Locate the cell with the specified text and output its (X, Y) center coordinate. 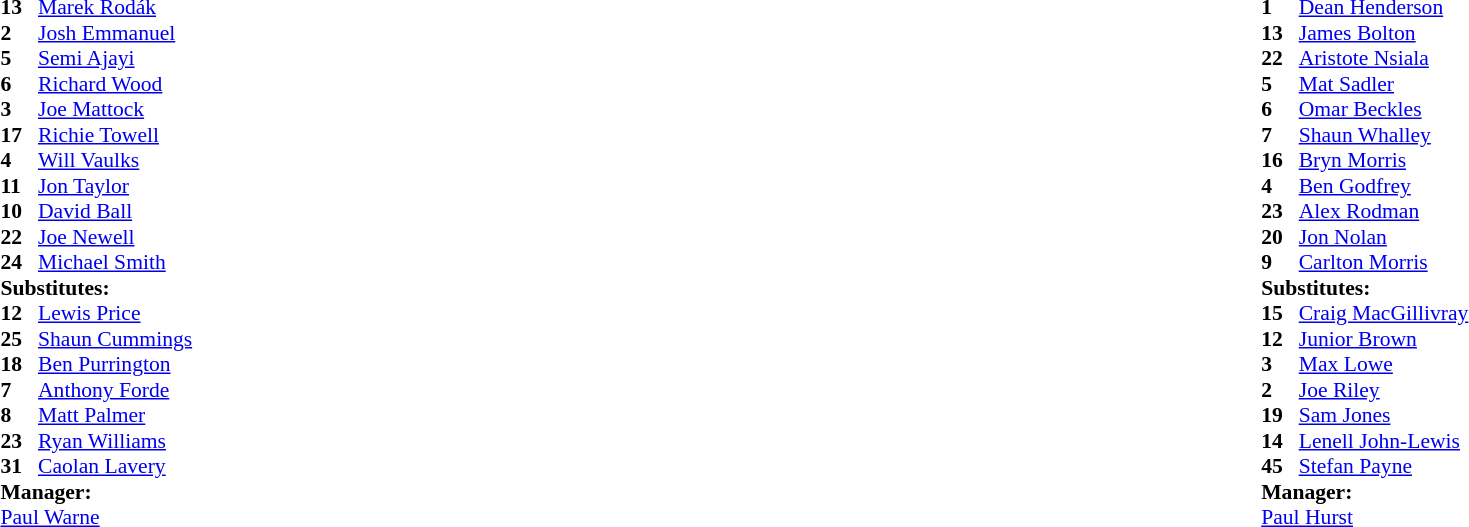
19 (1280, 415)
Bryn Morris (1384, 161)
James Bolton (1384, 33)
Junior Brown (1384, 339)
9 (1280, 263)
8 (19, 415)
Michael Smith (115, 263)
25 (19, 339)
11 (19, 186)
13 (1280, 33)
Richie Towell (115, 135)
Ryan Williams (115, 441)
Joe Riley (1384, 390)
Lenell John-Lewis (1384, 441)
Carlton Morris (1384, 263)
Mat Sadler (1384, 84)
20 (1280, 237)
Stefan Payne (1384, 467)
Caolan Lavery (115, 467)
18 (19, 365)
15 (1280, 313)
Joe Newell (115, 237)
14 (1280, 441)
Max Lowe (1384, 365)
Aristote Nsiala (1384, 59)
David Ball (115, 211)
Sam Jones (1384, 415)
Lewis Price (115, 313)
16 (1280, 161)
Matt Palmer (115, 415)
Anthony Forde (115, 390)
Richard Wood (115, 84)
45 (1280, 467)
Will Vaulks (115, 161)
Omar Beckles (1384, 109)
Shaun Cummings (115, 339)
Ben Purrington (115, 365)
24 (19, 263)
17 (19, 135)
Jon Nolan (1384, 237)
Joe Mattock (115, 109)
10 (19, 211)
Craig MacGillivray (1384, 313)
Ben Godfrey (1384, 186)
Jon Taylor (115, 186)
Josh Emmanuel (115, 33)
Semi Ajayi (115, 59)
Shaun Whalley (1384, 135)
Alex Rodman (1384, 211)
31 (19, 467)
